Detect which cell encompasses the target text, then output its [x, y] center coordinate. 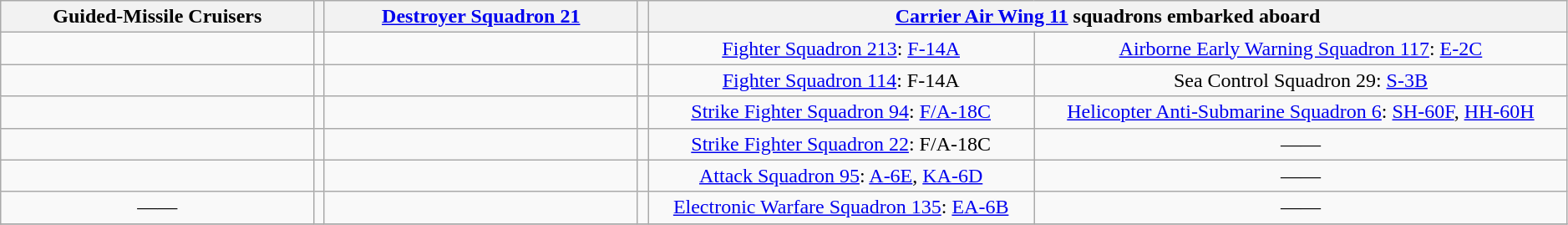
Helicopter Anti-Submarine Squadron 6: SH-60F, HH-60H [1302, 112]
Strike Fighter Squadron 94: F/A-18C [841, 112]
Destroyer Squadron 21 [481, 17]
Sea Control Squadron 29: S-3B [1302, 80]
Fighter Squadron 114: F-14A [841, 80]
Guided-Missile Cruisers [157, 17]
Strike Fighter Squadron 22: F/A-18C [841, 144]
Airborne Early Warning Squadron 117: E-2C [1302, 49]
Carrier Air Wing 11 squadrons embarked aboard [1108, 17]
Attack Squadron 95: A-6E, KA-6D [841, 176]
Fighter Squadron 213: F-14A [841, 49]
Electronic Warfare Squadron 135: EA-6B [841, 207]
